Extract the (X, Y) coordinate from the center of the cell holding the provided text.  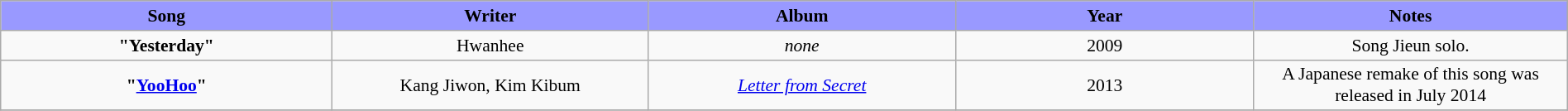
Album (802, 16)
A Japanese remake of this song was released in July 2014 (1411, 84)
2013 (1105, 84)
Year (1105, 16)
Kang Jiwon, Kim Kibum (490, 84)
none (802, 45)
"Yesterday" (167, 45)
Letter from Secret (802, 84)
2009 (1105, 45)
Hwanhee (490, 45)
Song (167, 16)
"YooHoo" (167, 84)
Writer (490, 16)
Notes (1411, 16)
Song Jieun solo. (1411, 45)
